Return the (x, y) coordinate for the center point of the cell that contains the specified text.  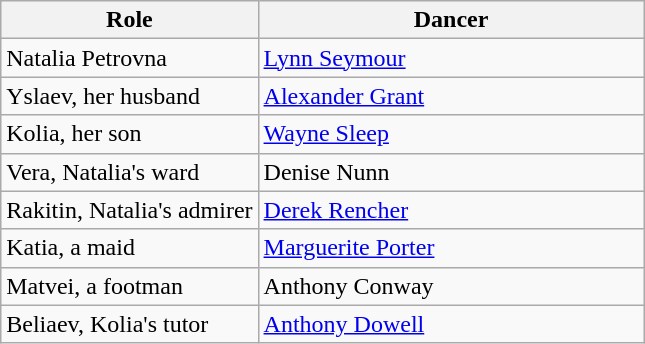
Wayne Sleep (451, 134)
Matvei, a footman (130, 286)
Alexander Grant (451, 96)
Derek Rencher (451, 210)
Denise Nunn (451, 172)
Yslaev, her husband (130, 96)
Vera, Natalia's ward (130, 172)
Katia, a maid (130, 248)
Anthony Conway (451, 286)
Natalia Petrovna (130, 58)
Anthony Dowell (451, 324)
Role (130, 20)
Marguerite Porter (451, 248)
Beliaev, Kolia's tutor (130, 324)
Dancer (451, 20)
Kolia, her son (130, 134)
Rakitin, Natalia's admirer (130, 210)
Lynn Seymour (451, 58)
